Locate the cell with the specified text and output its [x, y] center coordinate. 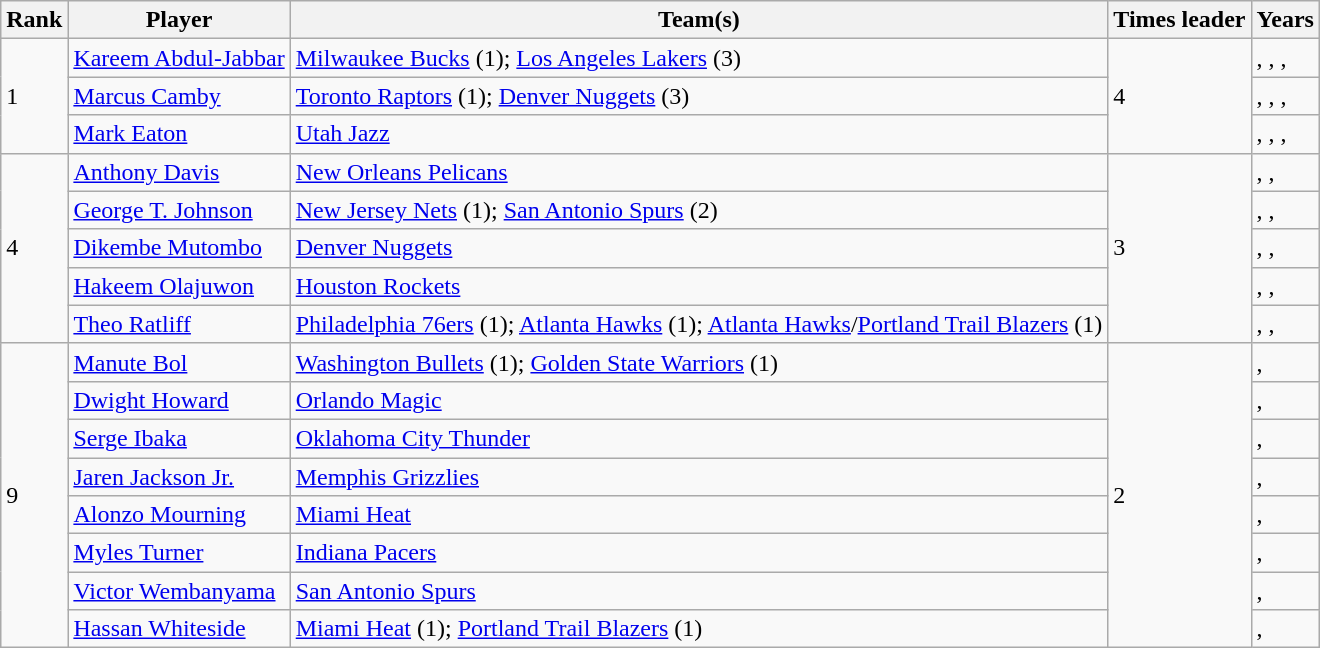
New Jersey Nets (1); San Antonio Spurs (2) [699, 210]
Dikembe Mutombo [179, 248]
2 [1180, 495]
Myles Turner [179, 553]
Toronto Raptors (1); Denver Nuggets (3) [699, 96]
9 [34, 495]
San Antonio Spurs [699, 591]
Alonzo Mourning [179, 515]
Denver Nuggets [699, 248]
Times leader [1180, 20]
1 [34, 96]
Years [1285, 20]
Washington Bullets (1); Golden State Warriors (1) [699, 362]
Team(s) [699, 20]
3 [1180, 248]
Dwight Howard [179, 400]
Mark Eaton [179, 134]
Jaren Jackson Jr. [179, 477]
Orlando Magic [699, 400]
Anthony Davis [179, 172]
Oklahoma City Thunder [699, 438]
Hakeem Olajuwon [179, 286]
Serge Ibaka [179, 438]
Rank [34, 20]
Miami Heat [699, 515]
Hassan Whiteside [179, 629]
Manute Bol [179, 362]
Philadelphia 76ers (1); Atlanta Hawks (1); Atlanta Hawks/Portland Trail Blazers (1) [699, 324]
New Orleans Pelicans [699, 172]
Houston Rockets [699, 286]
Player [179, 20]
George T. Johnson [179, 210]
Kareem Abdul-Jabbar [179, 58]
Milwaukee Bucks (1); Los Angeles Lakers (3) [699, 58]
Miami Heat (1); Portland Trail Blazers (1) [699, 629]
Utah Jazz [699, 134]
Indiana Pacers [699, 553]
Memphis Grizzlies [699, 477]
Marcus Camby [179, 96]
Theo Ratliff [179, 324]
Victor Wembanyama [179, 591]
